Find where the given text appears and provide that cell's center as [X, Y] coordinate. 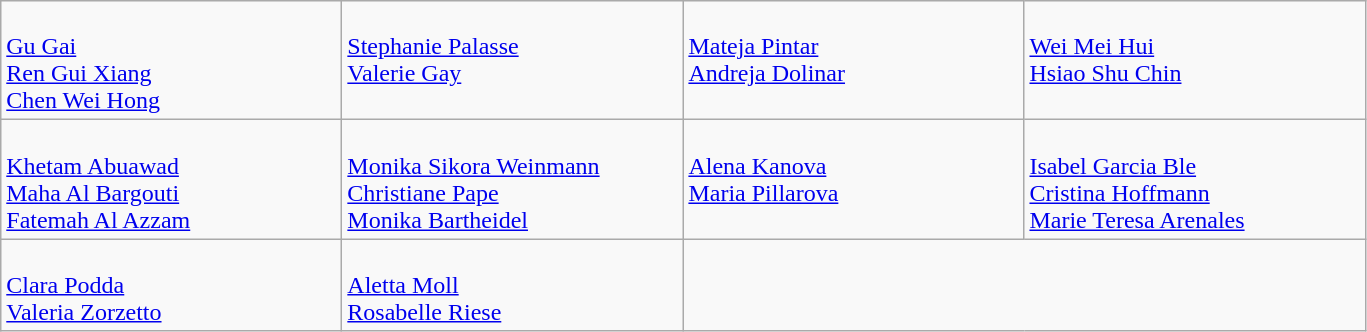
Khetam AbuawadMaha Al BargoutiFatemah Al Azzam [172, 180]
Isabel Garcia BleCristina HoffmannMarie Teresa Arenales [1194, 180]
Mateja PintarAndreja Dolinar [854, 60]
Monika Sikora WeinmannChristiane PapeMonika Bartheidel [512, 180]
Gu GaiRen Gui XiangChen Wei Hong [172, 60]
Stephanie PalasseValerie Gay [512, 60]
Clara PoddaValeria Zorzetto [172, 285]
Alena KanovaMaria Pillarova [854, 180]
Wei Mei HuiHsiao Shu Chin [1194, 60]
Aletta MollRosabelle Riese [512, 285]
